Identify which cell holds the provided text, then report its (X, Y) central coordinate. 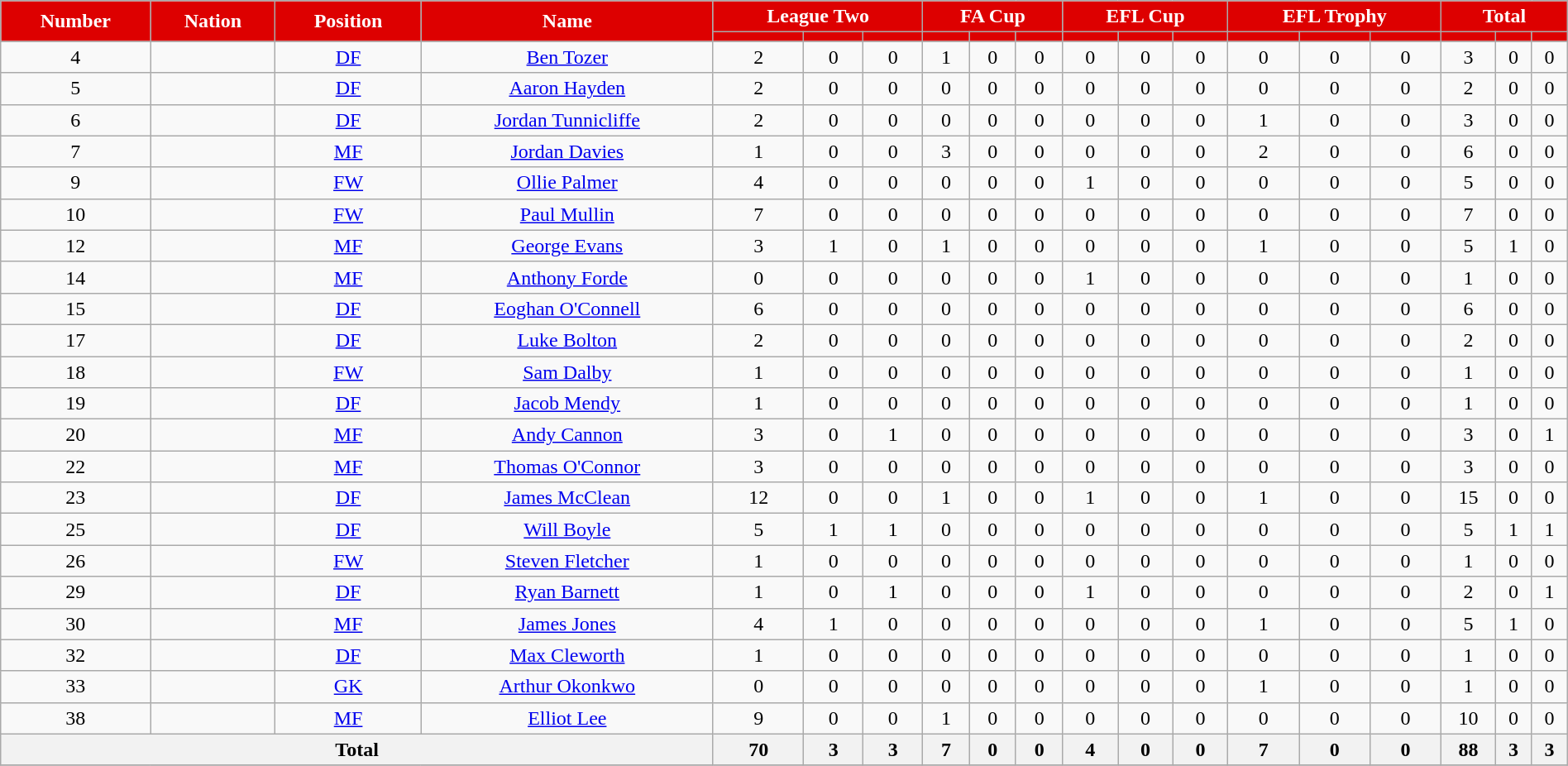
32 (76, 655)
Anthony Forde (567, 277)
League Two (817, 17)
18 (76, 371)
Will Boyle (567, 529)
Thomas O'Connor (567, 467)
23 (76, 498)
Steven Fletcher (567, 561)
GK (348, 687)
29 (76, 592)
Aaron Hayden (567, 89)
30 (76, 624)
Jordan Tunnicliffe (567, 120)
Max Cleworth (567, 655)
Nation (213, 22)
26 (76, 561)
FA Cup (992, 17)
25 (76, 529)
Ollie Palmer (567, 183)
Position (348, 22)
Paul Mullin (567, 214)
Name (567, 22)
Number (76, 22)
Jordan Davies (567, 151)
James Jones (567, 624)
70 (758, 749)
19 (76, 404)
20 (76, 435)
Jacob Mendy (567, 404)
George Evans (567, 246)
33 (76, 687)
17 (76, 340)
Eoghan O'Connell (567, 309)
Elliot Lee (567, 718)
Arthur Okonkwo (567, 687)
James McClean (567, 498)
EFL Trophy (1335, 17)
Ben Tozer (567, 57)
14 (76, 277)
Andy Cannon (567, 435)
22 (76, 467)
Sam Dalby (567, 371)
EFL Cup (1145, 17)
Ryan Barnett (567, 592)
38 (76, 718)
Luke Bolton (567, 340)
88 (1469, 749)
